Identify which cell holds the provided text, then report its [X, Y] central coordinate. 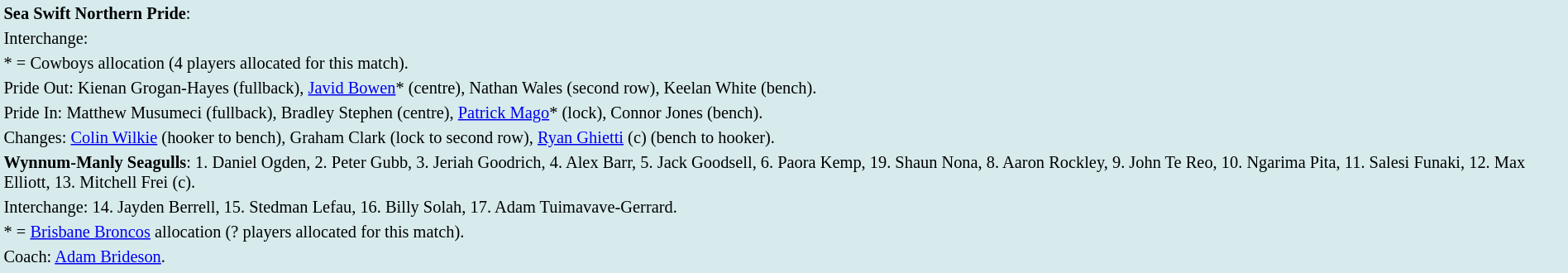
* = Brisbane Broncos allocation (? players allocated for this match). [784, 232]
Changes: Colin Wilkie (hooker to bench), Graham Clark (lock to second row), Ryan Ghietti (c) (bench to hooker). [784, 137]
Coach: Adam Brideson. [784, 256]
Pride Out: Kienan Grogan-Hayes (fullback), Javid Bowen* (centre), Nathan Wales (second row), Keelan White (bench). [784, 88]
Interchange: 14. Jayden Berrell, 15. Stedman Lefau, 16. Billy Solah, 17. Adam Tuimavave-Gerrard. [784, 207]
Pride In: Matthew Musumeci (fullback), Bradley Stephen (centre), Patrick Mago* (lock), Connor Jones (bench). [784, 113]
* = Cowboys allocation (4 players allocated for this match). [784, 63]
Sea Swift Northern Pride: [784, 13]
Interchange: [784, 38]
